Identify which cell holds the provided text, then report its (x, y) central coordinate. 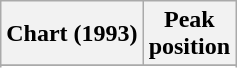
Peakposition (189, 34)
Chart (1993) (72, 34)
